Detect which cell encompasses the target text, then output its (x, y) center coordinate. 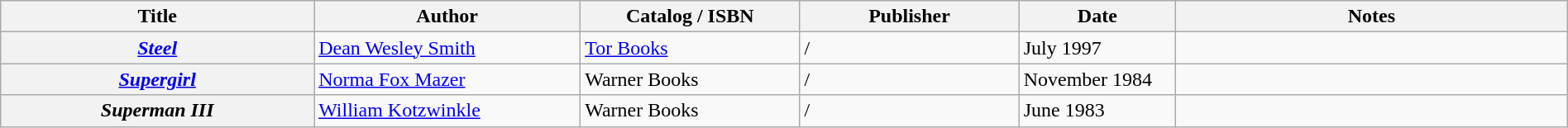
Supergirl (157, 79)
Tor Books (690, 48)
Norma Fox Mazer (447, 79)
Title (157, 17)
William Kotzwinkle (447, 111)
Author (447, 17)
June 1983 (1097, 111)
Catalog / ISBN (690, 17)
Date (1097, 17)
November 1984 (1097, 79)
July 1997 (1097, 48)
Notes (1372, 17)
Publisher (910, 17)
Superman III (157, 111)
Dean Wesley Smith (447, 48)
Steel (157, 48)
